Return [x, y] of the center of cell containing provided text 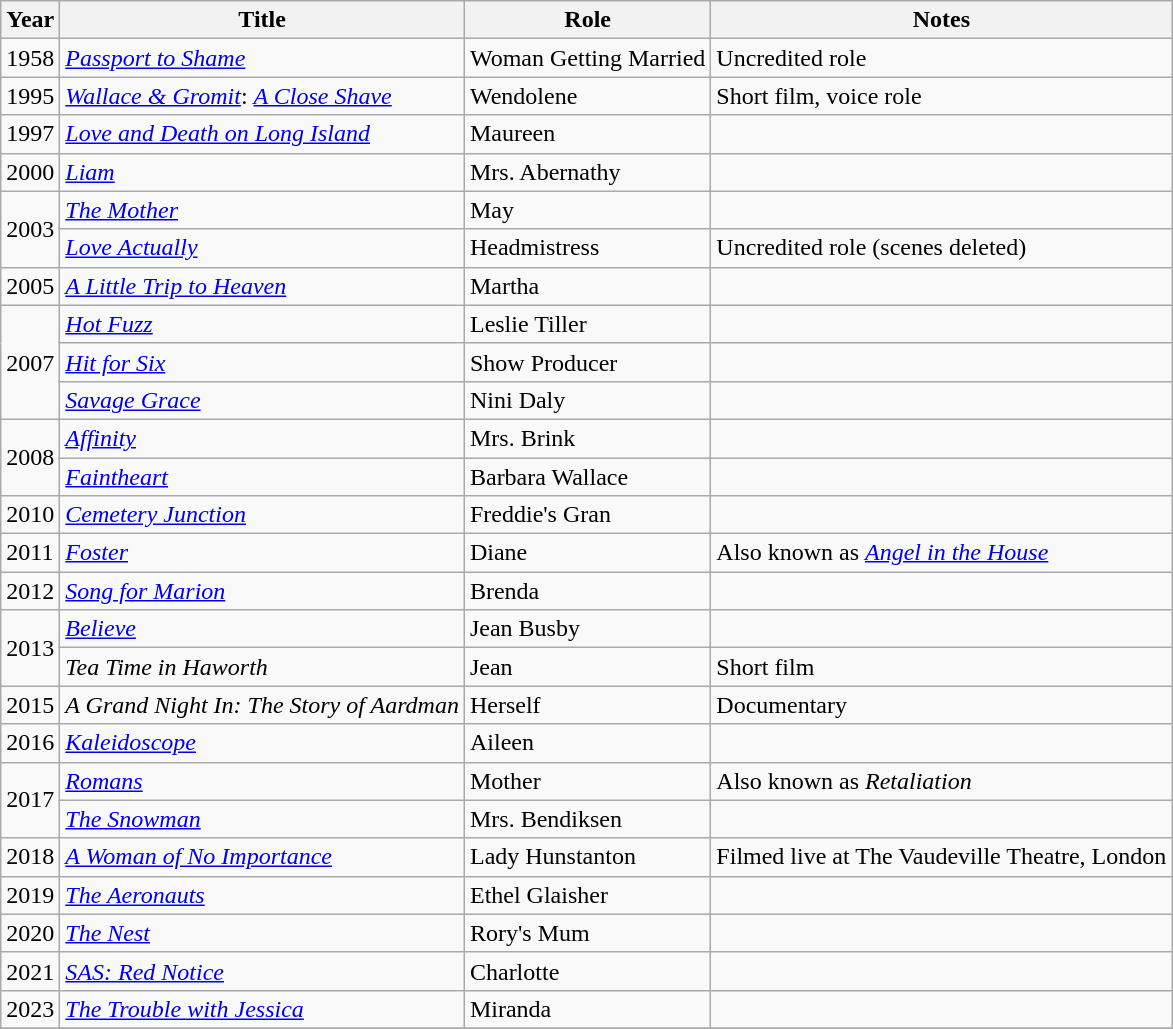
2011 [30, 553]
Uncredited role [942, 58]
Role [587, 20]
1958 [30, 58]
Title [262, 20]
Woman Getting Married [587, 58]
Liam [262, 172]
2018 [30, 857]
Also known as Retaliation [942, 781]
Kaleidoscope [262, 743]
2019 [30, 895]
Foster [262, 553]
May [587, 210]
Notes [942, 20]
Affinity [262, 438]
2013 [30, 648]
Mrs. Brink [587, 438]
Leslie Tiller [587, 324]
Hit for Six [262, 362]
A Little Trip to Heaven [262, 286]
2023 [30, 1009]
A Grand Night In: The Story of Aardman [262, 705]
2007 [30, 362]
Song for Marion [262, 591]
Love and Death on Long Island [262, 134]
Also known as Angel in the House [942, 553]
2012 [30, 591]
2017 [30, 800]
Charlotte [587, 971]
Miranda [587, 1009]
The Trouble with Jessica [262, 1009]
1997 [30, 134]
Rory's Mum [587, 933]
Lady Hunstanton [587, 857]
A Woman of No Importance [262, 857]
Brenda [587, 591]
Short film [942, 667]
2016 [30, 743]
Mother [587, 781]
Tea Time in Haworth [262, 667]
Maureen [587, 134]
Faintheart [262, 477]
Freddie's Gran [587, 515]
Mrs. Bendiksen [587, 819]
Wendolene [587, 96]
Barbara Wallace [587, 477]
2015 [30, 705]
Believe [262, 629]
Ethel Glaisher [587, 895]
The Mother [262, 210]
Hot Fuzz [262, 324]
Jean [587, 667]
Martha [587, 286]
1995 [30, 96]
Love Actually [262, 248]
Savage Grace [262, 400]
Show Producer [587, 362]
Herself [587, 705]
Short film, voice role [942, 96]
Headmistress [587, 248]
Documentary [942, 705]
The Aeronauts [262, 895]
Year [30, 20]
2020 [30, 933]
SAS: Red Notice [262, 971]
Romans [262, 781]
2021 [30, 971]
2000 [30, 172]
Mrs. Abernathy [587, 172]
2010 [30, 515]
2003 [30, 229]
Jean Busby [587, 629]
2008 [30, 457]
Passport to Shame [262, 58]
Aileen [587, 743]
The Snowman [262, 819]
Diane [587, 553]
Uncredited role (scenes deleted) [942, 248]
Wallace & Gromit: A Close Shave [262, 96]
The Nest [262, 933]
Cemetery Junction [262, 515]
2005 [30, 286]
Nini Daly [587, 400]
Filmed live at The Vaudeville Theatre, London [942, 857]
